From the cell containing the given text, extract its center point as [x, y] coordinate. 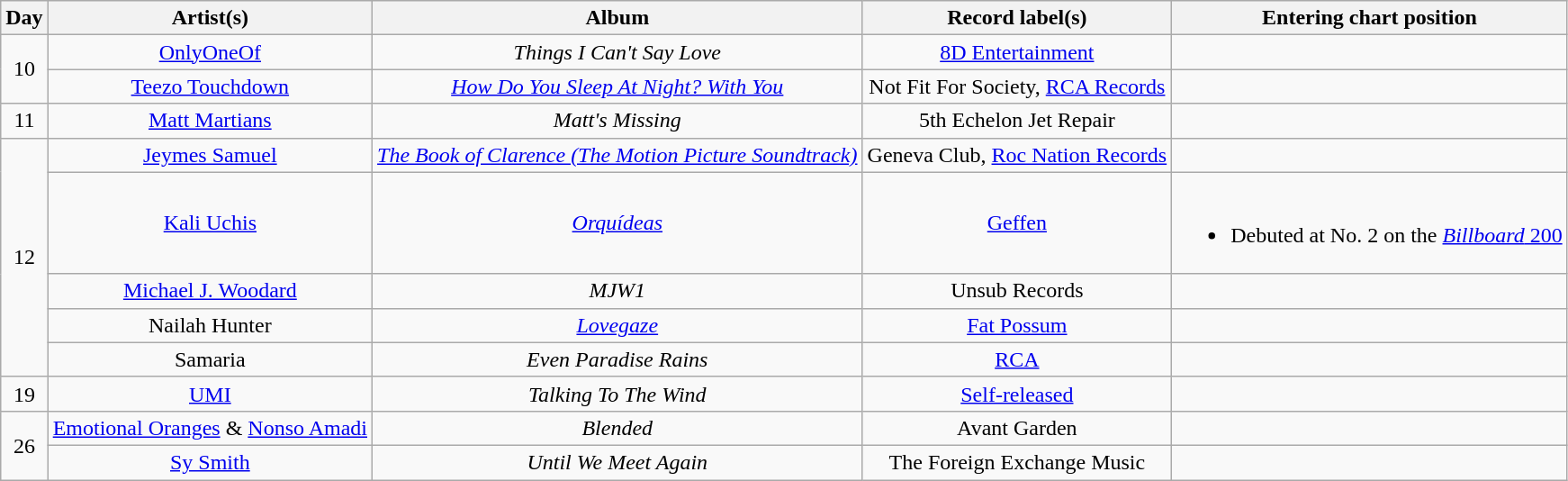
11 [24, 121]
Blended [617, 428]
Nailah Hunter [210, 325]
Sy Smith [210, 462]
10 [24, 69]
12 [24, 258]
OnlyOneOf [210, 52]
Matt's Missing [617, 121]
MJW1 [617, 291]
Michael J. Woodard [210, 291]
Avant Garden [1017, 428]
Album [617, 18]
The Foreign Exchange Music [1017, 462]
Orquídeas [617, 223]
Day [24, 18]
Talking To The Wind [617, 394]
Matt Martians [210, 121]
Debuted at No. 2 on the Billboard 200 [1370, 223]
Until We Meet Again [617, 462]
Even Paradise Rains [617, 359]
Emotional Oranges & Nonso Amadi [210, 428]
Geneva Club, Roc Nation Records [1017, 155]
Teezo Touchdown [210, 86]
Self-released [1017, 394]
Geffen [1017, 223]
Artist(s) [210, 18]
8D Entertainment [1017, 52]
Fat Possum [1017, 325]
Unsub Records [1017, 291]
19 [24, 394]
Jeymes Samuel [210, 155]
Not Fit For Society, RCA Records [1017, 86]
Samaria [210, 359]
RCA [1017, 359]
Things I Can't Say Love [617, 52]
How Do You Sleep At Night? With You [617, 86]
UMI [210, 394]
26 [24, 445]
The Book of Clarence (The Motion Picture Soundtrack) [617, 155]
Record label(s) [1017, 18]
Entering chart position [1370, 18]
5th Echelon Jet Repair [1017, 121]
Lovegaze [617, 325]
Kali Uchis [210, 223]
